For the text-containing cell, return its midpoint in [x, y] coordinate format. 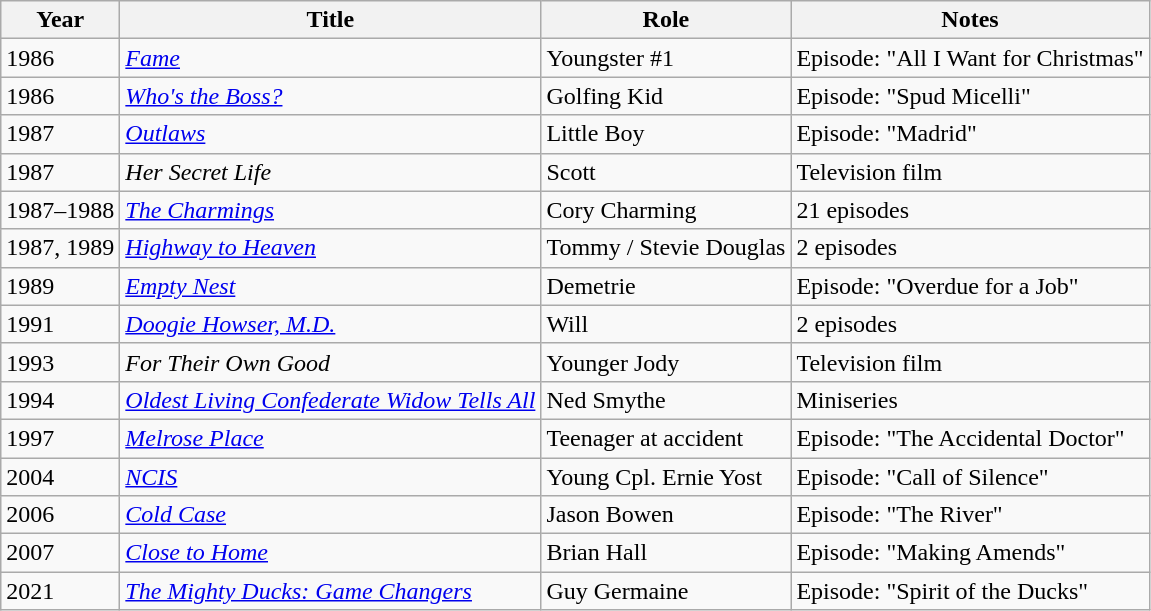
Close to Home [330, 553]
2007 [60, 553]
2021 [60, 591]
Notes [970, 20]
Jason Bowen [666, 515]
Miniseries [970, 400]
Episode: "Spud Micelli" [970, 96]
21 episodes [970, 210]
1991 [60, 324]
Outlaws [330, 134]
NCIS [330, 477]
Melrose Place [330, 438]
1987, 1989 [60, 248]
Younger Jody [666, 362]
Empty Nest [330, 286]
Fame [330, 58]
Ned Smythe [666, 400]
Year [60, 20]
Episode: "All I Want for Christmas" [970, 58]
Episode: "The Accidental Doctor" [970, 438]
1997 [60, 438]
Will [666, 324]
Doogie Howser, M.D. [330, 324]
2004 [60, 477]
Golfing Kid [666, 96]
Title [330, 20]
Episode: "Spirit of the Ducks" [970, 591]
Young Cpl. Ernie Yost [666, 477]
Youngster #1 [666, 58]
For Their Own Good [330, 362]
Guy Germaine [666, 591]
The Charmings [330, 210]
Who's the Boss? [330, 96]
Teenager at accident [666, 438]
2006 [60, 515]
Episode: "The River" [970, 515]
The Mighty Ducks: Game Changers [330, 591]
Little Boy [666, 134]
Tommy / Stevie Douglas [666, 248]
1989 [60, 286]
Her Secret Life [330, 172]
Oldest Living Confederate Widow Tells All [330, 400]
Episode: "Making Amends" [970, 553]
Highway to Heaven [330, 248]
Brian Hall [666, 553]
Cold Case [330, 515]
Cory Charming [666, 210]
Episode: "Madrid" [970, 134]
Role [666, 20]
Episode: "Overdue for a Job" [970, 286]
1987–1988 [60, 210]
Demetrie [666, 286]
Episode: "Call of Silence" [970, 477]
1993 [60, 362]
1994 [60, 400]
Scott [666, 172]
